Find where the given text appears and provide that cell's center as [x, y] coordinate. 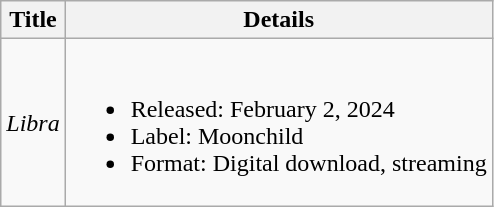
Title [33, 20]
Libra [33, 122]
Released: February 2, 2024Label: MoonchildFormat: Digital download, streaming [278, 122]
Details [278, 20]
